Extract the [X, Y] coordinate from the center of the cell holding the provided text.  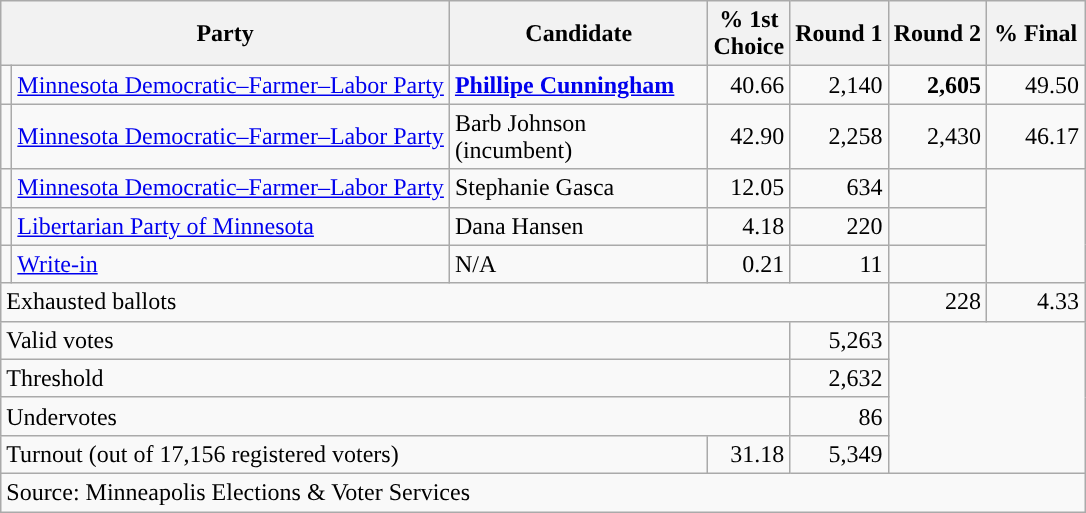
4.33 [1036, 302]
2,140 [839, 85]
12.05 [749, 188]
N/A [578, 264]
Stephanie Gasca [578, 188]
2,258 [839, 136]
Turnout (out of 17,156 registered voters) [354, 454]
Round 1 [839, 34]
2,605 [937, 85]
2,430 [937, 136]
220 [839, 226]
4.18 [749, 226]
228 [937, 302]
Undervotes [396, 416]
40.66 [749, 85]
% Final [1036, 34]
Exhausted ballots [444, 302]
Barb Johnson (incumbent) [578, 136]
Source: Minneapolis Elections & Voter Services [543, 492]
0.21 [749, 264]
Write-in [231, 264]
11 [839, 264]
5,263 [839, 340]
Valid votes [396, 340]
Round 2 [937, 34]
% 1stChoice [749, 34]
Threshold [396, 378]
Party [226, 34]
Candidate [578, 34]
Phillipe Cunningham [578, 85]
Dana Hansen [578, 226]
46.17 [1036, 136]
31.18 [749, 454]
634 [839, 188]
86 [839, 416]
49.50 [1036, 85]
Libertarian Party of Minnesota [231, 226]
42.90 [749, 136]
2,632 [839, 378]
5,349 [839, 454]
